Return (X, Y) of the center of cell containing provided text 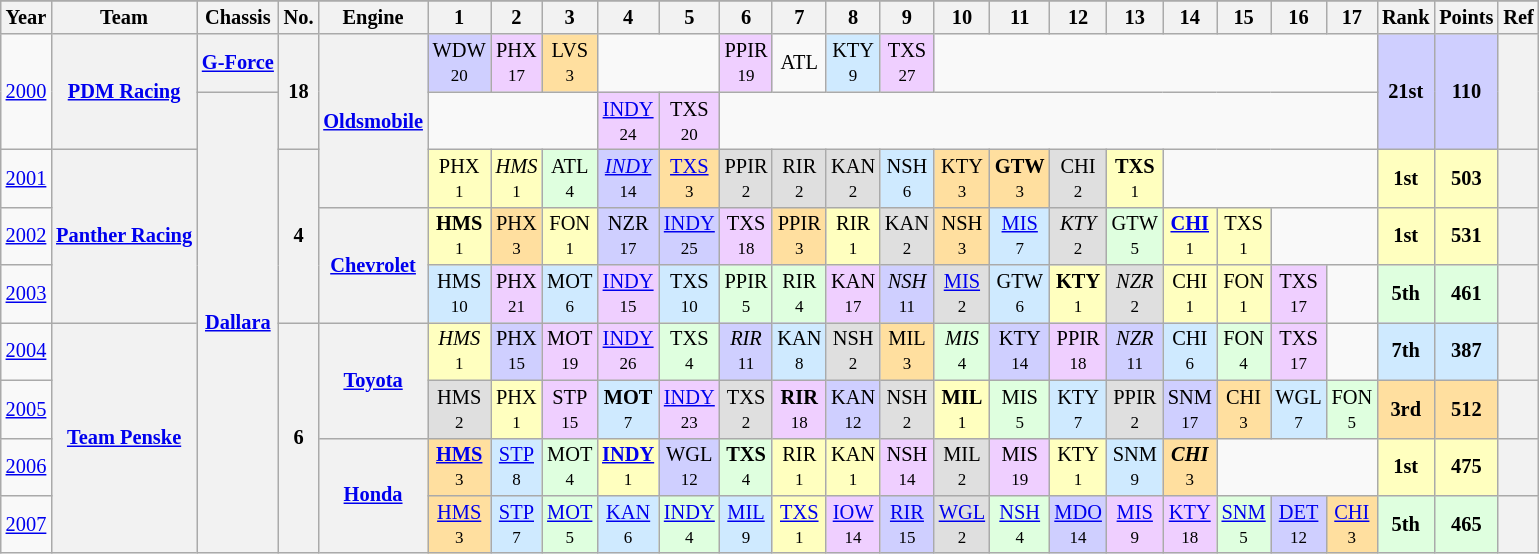
531 (1466, 236)
465 (1466, 524)
Toyota (372, 380)
ATL4 (570, 178)
2003 (26, 294)
MDO14 (1078, 524)
PPIR18 (1078, 351)
NSH4 (1020, 524)
WDW20 (460, 63)
CHI2 (1078, 178)
Panther Racing (124, 236)
NZR17 (628, 236)
TXS10 (690, 294)
503 (1466, 178)
13 (1135, 17)
HMS2 (460, 409)
KAN17 (853, 294)
11 (1020, 17)
CHI6 (1190, 351)
Honda (372, 496)
RIR15 (907, 524)
PPIR19 (746, 63)
Engine (372, 17)
NSH11 (907, 294)
Chassis (238, 17)
387 (1466, 351)
No. (299, 17)
2000 (26, 92)
Points (1466, 17)
NZR11 (1135, 351)
INDY25 (690, 236)
MIS7 (1020, 236)
KAN8 (799, 351)
110 (1466, 92)
RIR11 (746, 351)
FON5 (1352, 409)
9 (907, 17)
RIR4 (799, 294)
PPIR3 (799, 236)
KTY7 (1078, 409)
FON4 (1244, 351)
INDY23 (690, 409)
SNM9 (1135, 467)
TXS3 (690, 178)
SNM5 (1244, 524)
Team Penske (124, 438)
12 (1078, 17)
461 (1466, 294)
INDY24 (628, 121)
IOW14 (853, 524)
G-Force (238, 63)
MIS2 (962, 294)
PPIR5 (746, 294)
KAN6 (628, 524)
KTY3 (962, 178)
TXS20 (690, 121)
7th (1406, 351)
2005 (26, 409)
MIL3 (907, 351)
2002 (26, 236)
512 (1466, 409)
KTY18 (1190, 524)
KTY9 (853, 63)
STP15 (570, 409)
3rd (1406, 409)
18 (299, 92)
KTY2 (1078, 236)
Rank (1406, 17)
STP8 (517, 467)
WGL7 (1299, 409)
MIL9 (746, 524)
SNM17 (1190, 409)
5 (690, 17)
17 (1352, 17)
16 (1299, 17)
PHX17 (517, 63)
INDY15 (628, 294)
TXS2 (746, 409)
INDY14 (628, 178)
7 (799, 17)
PDM Racing (124, 92)
RIR2 (799, 178)
21st (1406, 92)
MOT7 (628, 409)
MIS4 (962, 351)
DET12 (1299, 524)
Oldsmobile (372, 120)
TXS18 (746, 236)
2 (517, 17)
WGL12 (690, 467)
2004 (26, 351)
1 (460, 17)
RIR18 (799, 409)
WGL2 (962, 524)
LVS3 (570, 63)
INDY1 (628, 467)
PHX21 (517, 294)
MOT19 (570, 351)
8 (853, 17)
KAN12 (853, 409)
Year (26, 17)
MOT4 (570, 467)
MOT6 (570, 294)
MIL2 (962, 467)
2001 (26, 178)
INDY26 (628, 351)
NSH3 (962, 236)
15 (1244, 17)
KAN1 (853, 467)
MIS19 (1020, 467)
MIS9 (1135, 524)
475 (1466, 467)
Chevrolet (372, 264)
MOT5 (570, 524)
Dallara (238, 322)
NSH14 (907, 467)
2006 (26, 467)
Team (124, 17)
10 (962, 17)
ATL (799, 63)
GTW5 (1135, 236)
3 (570, 17)
14 (1190, 17)
Ref (1518, 17)
MIS5 (1020, 409)
GTW6 (1020, 294)
PHX15 (517, 351)
KTY14 (1020, 351)
GTW3 (1020, 178)
HMS10 (460, 294)
STP7 (517, 524)
TXS27 (907, 63)
INDY4 (690, 524)
PHX3 (517, 236)
MIL1 (962, 409)
2007 (26, 524)
NSH6 (907, 178)
NZR2 (1135, 294)
